Find where the given text appears and provide that cell's center as [X, Y] coordinate. 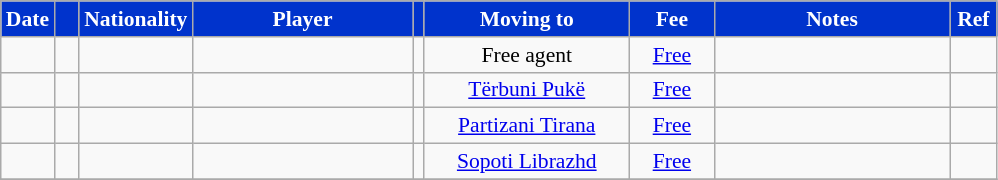
Moving to [526, 19]
Ref [974, 19]
Player [302, 19]
Nationality [136, 19]
Fee [672, 19]
Partizani Tirana [526, 126]
Date [28, 19]
Sopoti Librazhd [526, 162]
Free agent [526, 55]
Tërbuni Pukë [526, 90]
Notes [832, 19]
